Return (x, y) of the center of cell containing provided text 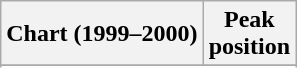
Peakposition (249, 34)
Chart (1999–2000) (102, 34)
